For the text-containing cell, return its midpoint in (x, y) coordinate format. 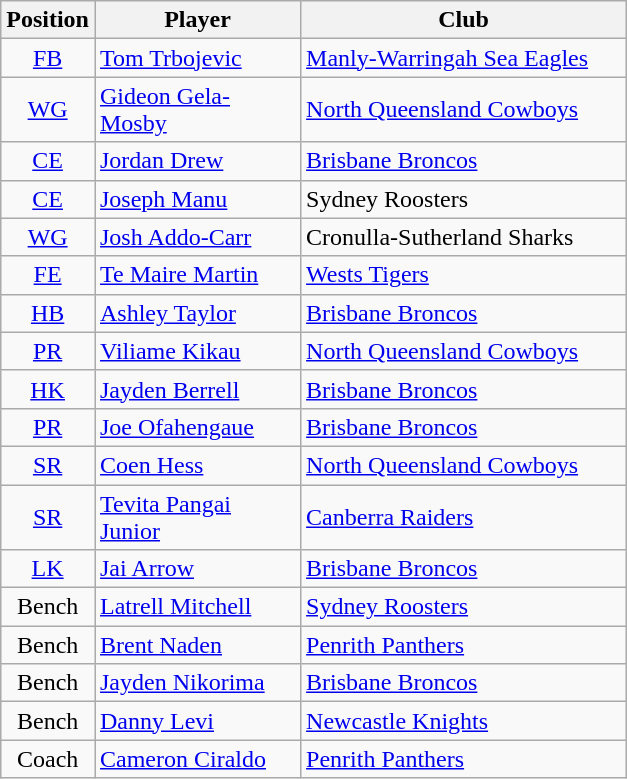
Manly-Warringah Sea Eagles (464, 58)
Cronulla-Sutherland Sharks (464, 237)
HB (48, 313)
Cameron Ciraldo (197, 759)
Newcastle Knights (464, 721)
Ashley Taylor (197, 313)
Canberra Raiders (464, 516)
LK (48, 569)
Tom Trbojevic (197, 58)
Club (464, 20)
Brent Naden (197, 645)
Coach (48, 759)
Jayden Nikorima (197, 683)
Jayden Berrell (197, 389)
Tevita Pangai Junior (197, 516)
Coen Hess (197, 465)
Joe Ofahengaue (197, 427)
Josh Addo-Carr (197, 237)
Viliame Kikau (197, 351)
FE (48, 275)
Latrell Mitchell (197, 607)
Jai Arrow (197, 569)
Player (197, 20)
Jordan Drew (197, 161)
Danny Levi (197, 721)
Te Maire Martin (197, 275)
FB (48, 58)
HK (48, 389)
Position (48, 20)
Joseph Manu (197, 199)
Wests Tigers (464, 275)
Gideon Gela-Mosby (197, 110)
